Find where the given text appears and provide that cell's center as [X, Y] coordinate. 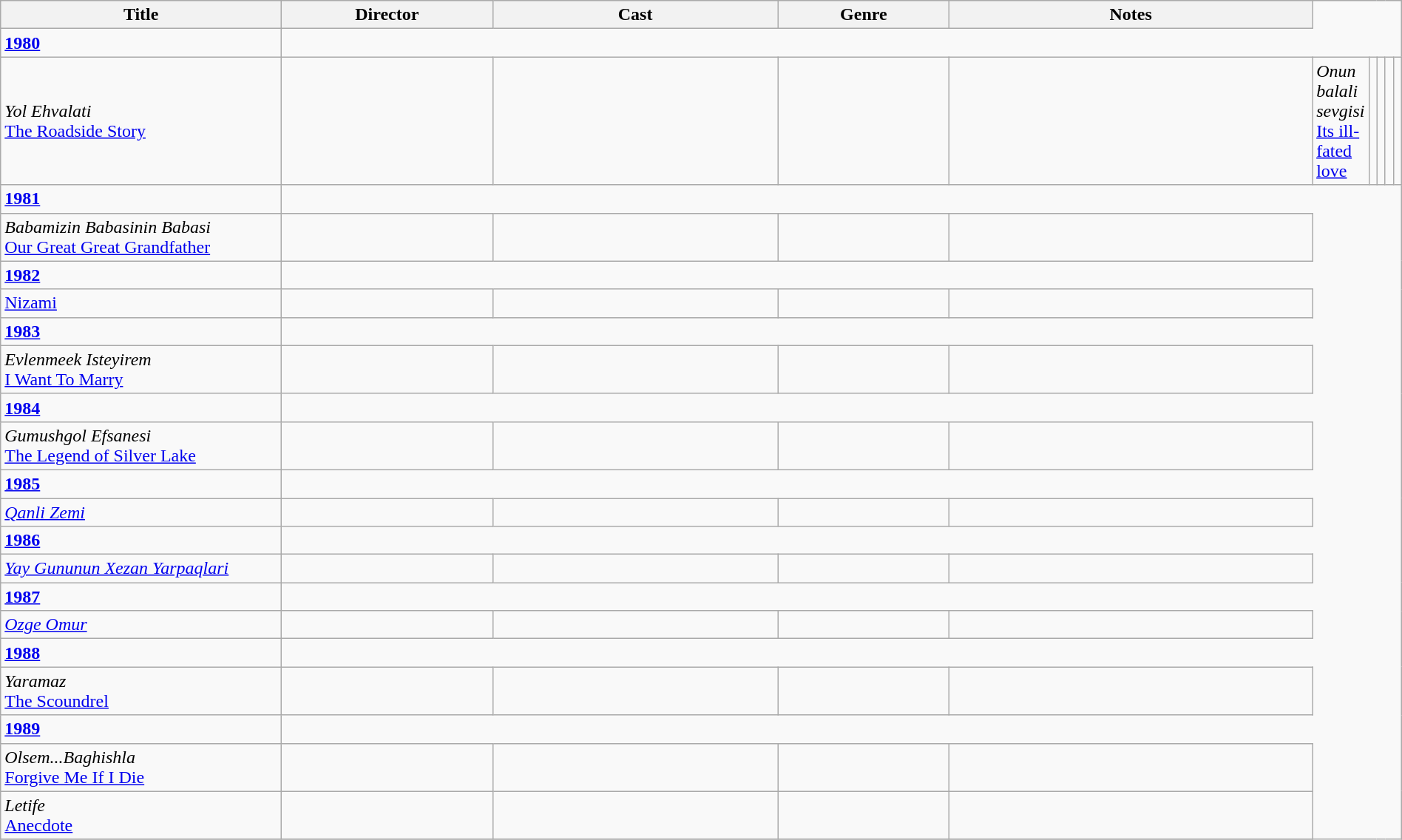
Olsem...BaghishlaForgive Me If I Die [141, 768]
1986 [141, 541]
Notes [1131, 15]
1989 [141, 729]
Gumushgol EfsanesiThe Legend of Silver Lake [141, 445]
1985 [141, 484]
Director [387, 15]
Yol EhvalatiThe Roadside Story [141, 121]
1987 [141, 597]
1980 [141, 43]
1984 [141, 407]
1988 [141, 653]
1982 [141, 275]
YaramazThe Scoundrel [141, 691]
Onun balali sevgisiIts ill-fated love [1341, 121]
1983 [141, 331]
Ozge Omur [141, 625]
Cast [635, 15]
Title [141, 15]
1981 [141, 199]
Qanli Zemi [141, 512]
Nizami [141, 303]
Babamizin Babasinin BabasiOur Great Great Grandfather [141, 237]
Evlenmeek IsteyiremI Want To Marry [141, 370]
LetifeAnecdote [141, 815]
Genre [864, 15]
Yay Gununun Xezan Yarpaqlari [141, 569]
